Return [x, y] of the center of cell containing provided text 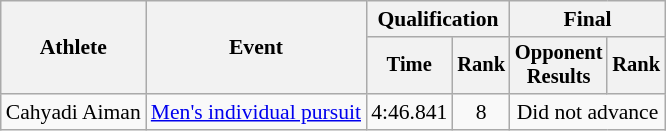
Athlete [74, 48]
Final [588, 19]
Qualification [438, 19]
Event [256, 48]
OpponentResults [558, 66]
4:46.841 [409, 112]
8 [481, 112]
Men's individual pursuit [256, 112]
Time [409, 66]
Did not advance [588, 112]
Cahyadi Aiman [74, 112]
